Search for the cell housing the specified text and yield its (X, Y) center coordinate. 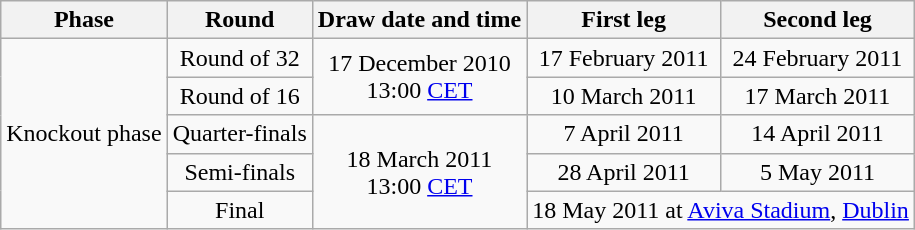
18 May 2011 at Aviva Stadium, Dublin (721, 210)
First leg (624, 20)
28 April 2011 (624, 172)
10 March 2011 (624, 96)
17 February 2011 (624, 58)
Final (240, 210)
Second leg (818, 20)
17 December 201013:00 CET (419, 77)
7 April 2011 (624, 134)
Draw date and time (419, 20)
Round of 32 (240, 58)
17 March 2011 (818, 96)
Quarter-finals (240, 134)
24 February 2011 (818, 58)
5 May 2011 (818, 172)
Round of 16 (240, 96)
Round (240, 20)
18 March 201113:00 CET (419, 172)
Phase (84, 20)
14 April 2011 (818, 134)
Semi-finals (240, 172)
Knockout phase (84, 134)
